Return [X, Y] of the center of cell containing provided text 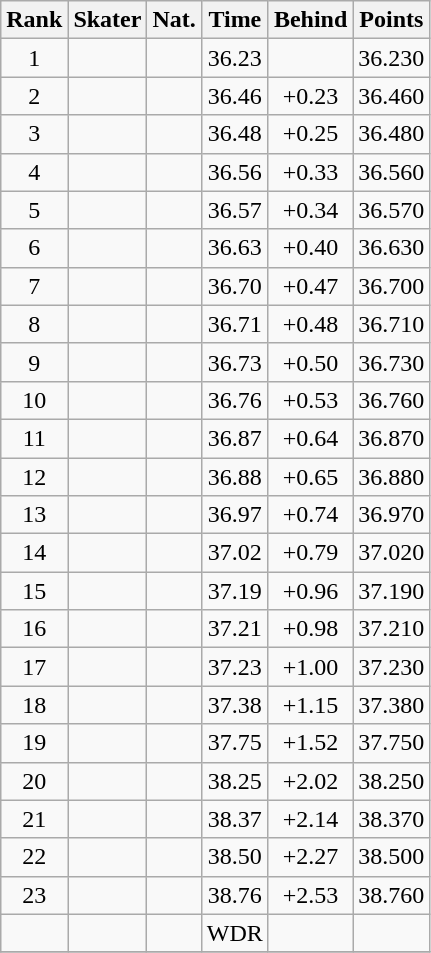
13 [34, 515]
38.370 [392, 819]
36.970 [392, 515]
15 [34, 591]
37.21 [234, 629]
36.48 [234, 134]
37.210 [392, 629]
Behind [310, 20]
9 [34, 362]
36.88 [234, 477]
36.730 [392, 362]
23 [34, 895]
+0.40 [310, 248]
36.70 [234, 286]
22 [34, 857]
37.75 [234, 743]
+1.15 [310, 705]
38.500 [392, 857]
+0.23 [310, 96]
4 [34, 172]
Points [392, 20]
18 [34, 705]
11 [34, 438]
Skater [108, 20]
+0.33 [310, 172]
36.560 [392, 172]
36.56 [234, 172]
Rank [34, 20]
+1.52 [310, 743]
38.37 [234, 819]
36.570 [392, 210]
36.870 [392, 438]
38.760 [392, 895]
36.97 [234, 515]
38.76 [234, 895]
+0.74 [310, 515]
36.460 [392, 96]
37.230 [392, 667]
2 [34, 96]
7 [34, 286]
36.480 [392, 134]
20 [34, 781]
37.380 [392, 705]
+0.65 [310, 477]
17 [34, 667]
36.63 [234, 248]
36.710 [392, 324]
3 [34, 134]
+0.25 [310, 134]
36.57 [234, 210]
+2.02 [310, 781]
19 [34, 743]
+0.34 [310, 210]
+2.14 [310, 819]
36.880 [392, 477]
37.19 [234, 591]
+0.48 [310, 324]
+0.64 [310, 438]
+2.27 [310, 857]
36.760 [392, 400]
8 [34, 324]
+0.47 [310, 286]
+2.53 [310, 895]
Nat. [174, 20]
38.250 [392, 781]
36.87 [234, 438]
16 [34, 629]
+1.00 [310, 667]
36.71 [234, 324]
5 [34, 210]
+0.53 [310, 400]
14 [34, 553]
38.50 [234, 857]
37.38 [234, 705]
37.190 [392, 591]
37.750 [392, 743]
12 [34, 477]
1 [34, 58]
37.23 [234, 667]
10 [34, 400]
36.630 [392, 248]
36.23 [234, 58]
36.230 [392, 58]
WDR [234, 933]
37.02 [234, 553]
Time [234, 20]
36.46 [234, 96]
+0.79 [310, 553]
38.25 [234, 781]
21 [34, 819]
37.020 [392, 553]
+0.50 [310, 362]
36.73 [234, 362]
36.700 [392, 286]
+0.96 [310, 591]
36.76 [234, 400]
6 [34, 248]
+0.98 [310, 629]
